Locate the cell with the specified text and output its [x, y] center coordinate. 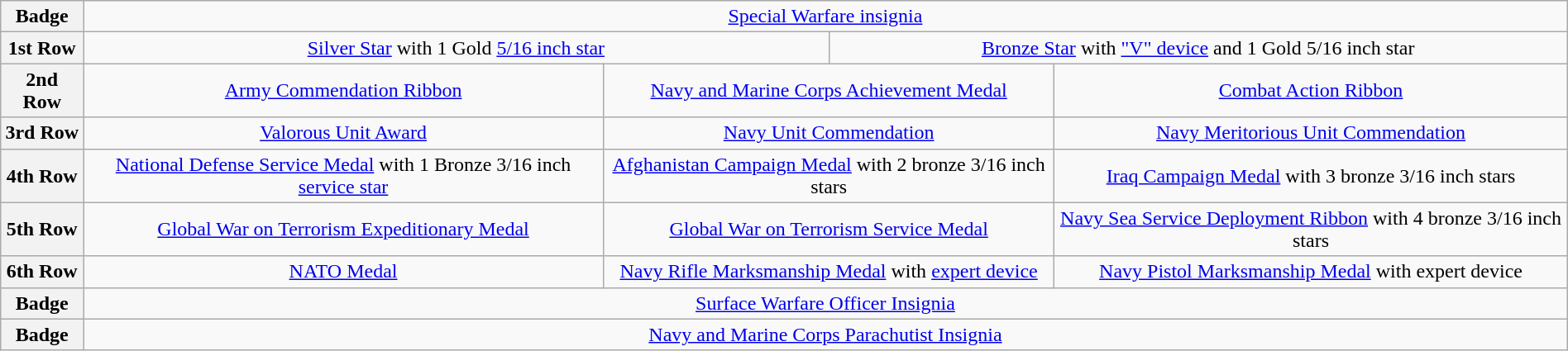
NATO Medal [344, 272]
Bronze Star with "V" device and 1 Gold 5/16 inch star [1198, 48]
Navy Pistol Marksmanship Medal with expert device [1311, 272]
Silver Star with 1 Gold 5/16 inch star [457, 48]
1st Row [42, 48]
Iraq Campaign Medal with 3 bronze 3/16 inch stars [1311, 175]
6th Row [42, 272]
2nd Row [42, 91]
Army Commendation Ribbon [344, 91]
Navy and Marine Corps Achievement Medal [829, 91]
Afghanistan Campaign Medal with 2 bronze 3/16 inch stars [829, 175]
Special Warfare insignia [825, 17]
Navy Meritorious Unit Commendation [1311, 133]
4th Row [42, 175]
Valorous Unit Award [344, 133]
National Defense Service Medal with 1 Bronze 3/16 inch service star [344, 175]
3rd Row [42, 133]
Navy Rifle Marksmanship Medal with expert device [829, 272]
Navy Unit Commendation [829, 133]
Global War on Terrorism Expeditionary Medal [344, 230]
Global War on Terrorism Service Medal [829, 230]
Navy Sea Service Deployment Ribbon with 4 bronze 3/16 inch stars [1311, 230]
Navy and Marine Corps Parachutist Insignia [825, 334]
5th Row [42, 230]
Surface Warfare Officer Insignia [825, 303]
Combat Action Ribbon [1311, 91]
